Search for the cell housing the specified text and yield its (X, Y) center coordinate. 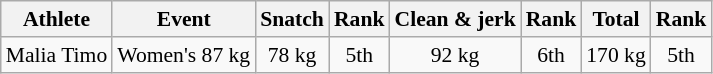
Athlete (56, 19)
170 kg (616, 55)
Total (616, 19)
Snatch (292, 19)
6th (552, 55)
Women's 87 kg (184, 55)
Malia Timo (56, 55)
92 kg (454, 55)
Event (184, 19)
Clean & jerk (454, 19)
78 kg (292, 55)
